Output the [x, y] coordinate of the center of the cell containing the given text.  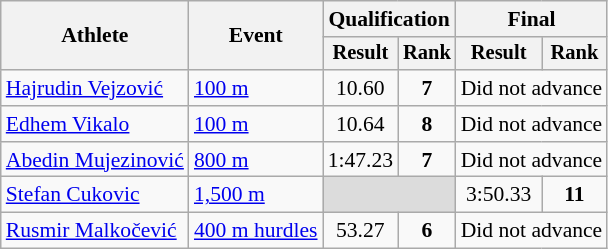
Hajrudin Vejzović [95, 88]
6 [427, 231]
53.27 [360, 231]
Stefan Cukovic [95, 195]
1:47.23 [360, 160]
10.64 [360, 124]
1,500 m [256, 195]
3:50.33 [499, 195]
Rusmir Malkočević [95, 231]
400 m hurdles [256, 231]
8 [427, 124]
11 [575, 195]
Event [256, 36]
800 m [256, 160]
Abedin Mujezinović [95, 160]
Qualification [390, 19]
Athlete [95, 36]
Final [532, 19]
Edhem Vikalo [95, 124]
10.60 [360, 88]
